Detect which cell encompasses the target text, then output its [X, Y] center coordinate. 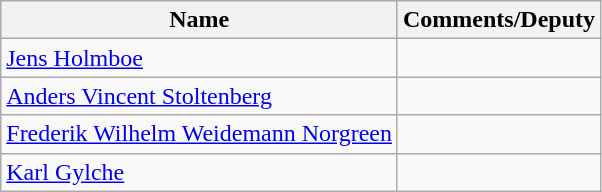
Name [200, 20]
Frederik Wilhelm Weidemann Norgreen [200, 134]
Karl Gylche [200, 172]
Jens Holmboe [200, 58]
Anders Vincent Stoltenberg [200, 96]
Comments/Deputy [498, 20]
